Return the (x, y) coordinate for the center point of the cell that contains the specified text.  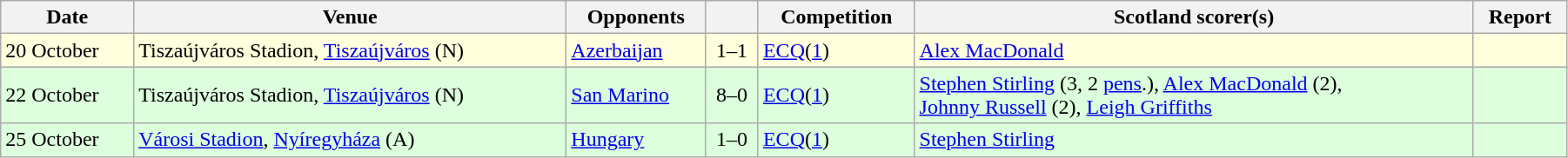
1–1 (733, 50)
Alex MacDonald (1194, 50)
20 October (68, 50)
Scotland scorer(s) (1194, 17)
Report (1519, 17)
Competition (836, 17)
Venue (350, 17)
Stephen Stirling (1194, 140)
Opponents (636, 17)
8–0 (733, 95)
Hungary (636, 140)
25 October (68, 140)
Stephen Stirling (3, 2 pens.), Alex MacDonald (2), Johnny Russell (2), Leigh Griffiths (1194, 95)
1–0 (733, 140)
Azerbaijan (636, 50)
Városi Stadion, Nyíregyháza (A) (350, 140)
San Marino (636, 95)
22 October (68, 95)
Date (68, 17)
